Return the (X, Y) coordinate for the center point of the cell that contains the specified text.  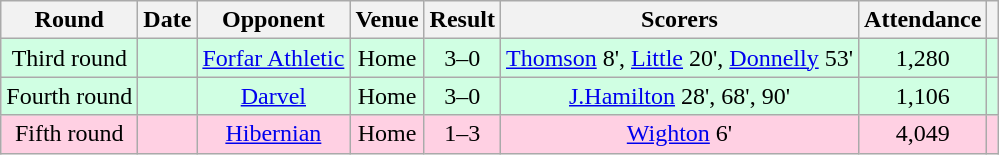
Forfar Athletic (274, 58)
1–3 (462, 134)
1,106 (923, 96)
Hibernian (274, 134)
Opponent (274, 20)
Darvel (274, 96)
Round (70, 20)
4,049 (923, 134)
Thomson 8', Little 20', Donnelly 53' (679, 58)
Attendance (923, 20)
Fourth round (70, 96)
Wighton 6' (679, 134)
Third round (70, 58)
J.Hamilton 28', 68', 90' (679, 96)
Scorers (679, 20)
Venue (387, 20)
Result (462, 20)
1,280 (923, 58)
Date (168, 20)
Fifth round (70, 134)
